Identify which cell holds the provided text, then report its (x, y) central coordinate. 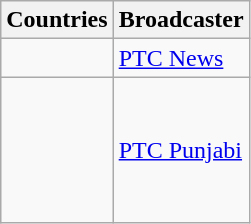
Countries (57, 20)
PTC Punjabi (181, 150)
PTC News (181, 58)
Broadcaster (181, 20)
